Return [X, Y] of the center of cell containing provided text 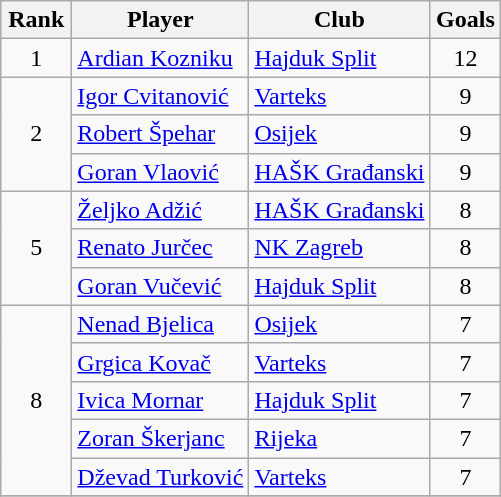
Robert Špehar [160, 134]
Ivica Mornar [160, 400]
Ardian Kozniku [160, 58]
12 [466, 58]
5 [36, 248]
Player [160, 20]
2 [36, 134]
Rank [36, 20]
Goran Vlaović [160, 172]
Nenad Bjelica [160, 324]
Goals [466, 20]
1 [36, 58]
Renato Jurčec [160, 248]
Club [340, 20]
Zoran Škerjanc [160, 438]
NK Zagreb [340, 248]
Rijeka [340, 438]
Dževad Turković [160, 477]
Igor Cvitanović [160, 96]
Goran Vučević [160, 286]
Željko Adžić [160, 210]
Grgica Kovač [160, 362]
